Determine the [X, Y] coordinate at the center of the cell enclosing the given text.  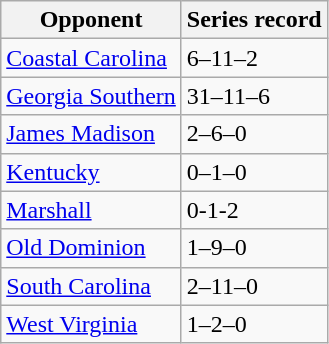
Old Dominion [92, 248]
Marshall [92, 210]
Kentucky [92, 172]
Georgia Southern [92, 96]
1–2–0 [254, 324]
31–11–6 [254, 96]
Coastal Carolina [92, 58]
2–11–0 [254, 286]
West Virginia [92, 324]
2–6–0 [254, 134]
South Carolina [92, 286]
0-1-2 [254, 210]
6–11–2 [254, 58]
James Madison [92, 134]
0–1–0 [254, 172]
Opponent [92, 20]
Series record [254, 20]
1–9–0 [254, 248]
